Find where the given text appears and provide that cell's center as [x, y] coordinate. 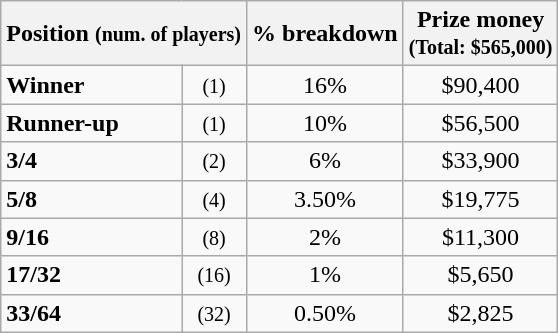
(4) [214, 199]
Position (num. of players) [124, 34]
2% [326, 237]
Prize money(Total: $565,000) [480, 34]
0.50% [326, 313]
(16) [214, 275]
1% [326, 275]
Runner-up [92, 123]
16% [326, 85]
$19,775 [480, 199]
Winner [92, 85]
33/64 [92, 313]
(2) [214, 161]
$5,650 [480, 275]
% breakdown [326, 34]
(32) [214, 313]
(8) [214, 237]
$11,300 [480, 237]
17/32 [92, 275]
10% [326, 123]
$56,500 [480, 123]
3/4 [92, 161]
$33,900 [480, 161]
5/8 [92, 199]
9/16 [92, 237]
$90,400 [480, 85]
6% [326, 161]
$2,825 [480, 313]
3.50% [326, 199]
